Capture the cell that displays the provided text and extract its (x, y) central coordinate. 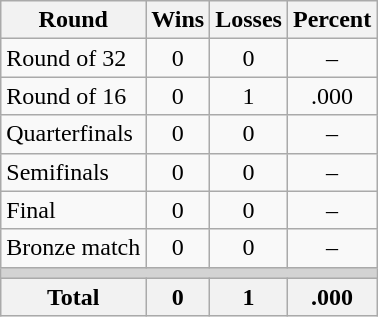
Bronze match (74, 248)
Round (74, 20)
Round of 16 (74, 96)
Final (74, 210)
Round of 32 (74, 58)
Total (74, 297)
Wins (178, 20)
Losses (249, 20)
Quarterfinals (74, 134)
Percent (332, 20)
Semifinals (74, 172)
